From the cell containing the given text, extract its center point as [x, y] coordinate. 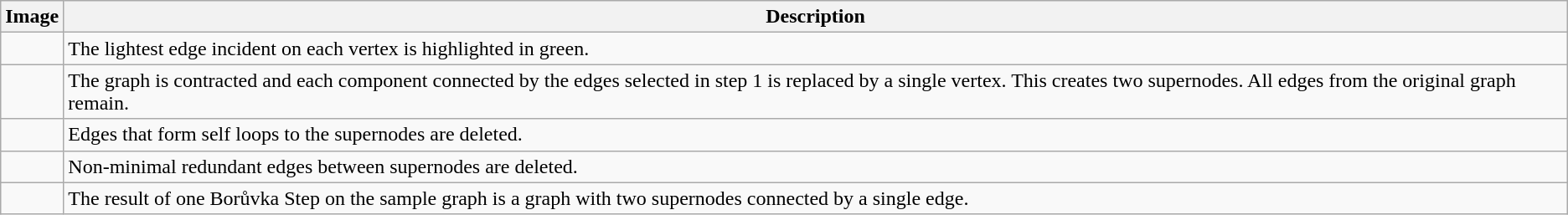
Non-minimal redundant edges between supernodes are deleted. [816, 166]
The result of one Borůvka Step on the sample graph is a graph with two supernodes connected by a single edge. [816, 198]
The lightest edge incident on each vertex is highlighted in green. [816, 49]
Description [816, 17]
Image [32, 17]
Edges that form self loops to the supernodes are deleted. [816, 135]
